From the cell containing the given text, extract its center point as [x, y] coordinate. 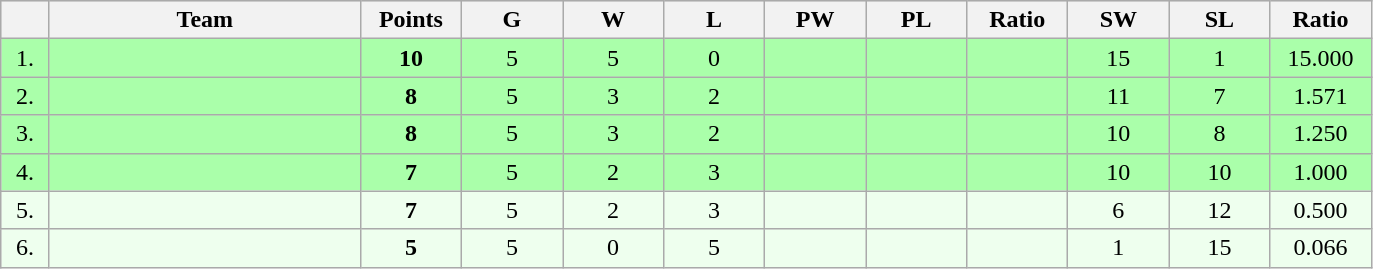
Points [410, 20]
1.000 [1320, 172]
15.000 [1320, 58]
L [714, 20]
SW [1118, 20]
6 [1118, 210]
G [512, 20]
3. [26, 134]
11 [1118, 96]
0.066 [1320, 248]
W [612, 20]
1.250 [1320, 134]
PW [816, 20]
5. [26, 210]
SL [1220, 20]
6. [26, 248]
12 [1220, 210]
1.571 [1320, 96]
0.500 [1320, 210]
Team [204, 20]
1. [26, 58]
PL [916, 20]
4. [26, 172]
2. [26, 96]
